Capture the cell that displays the provided text and extract its (X, Y) central coordinate. 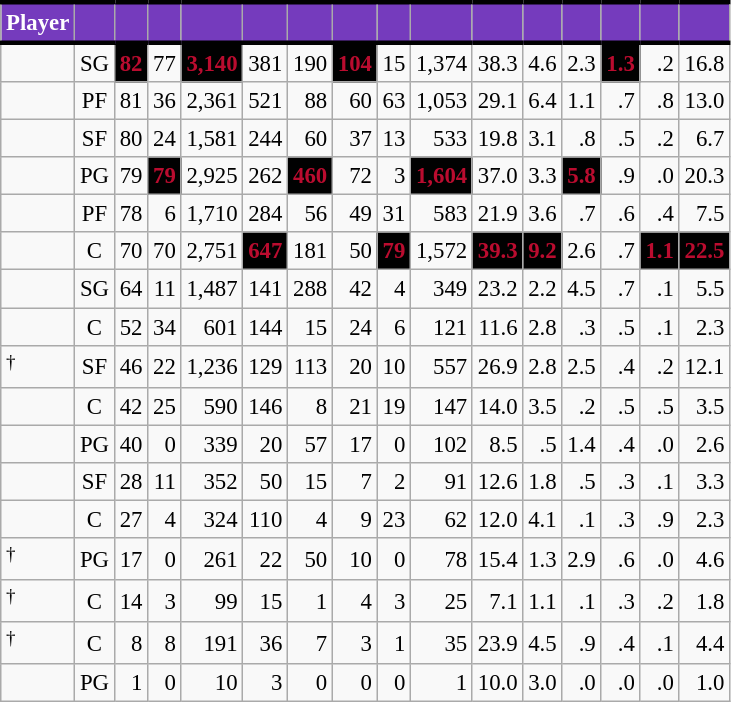
2,751 (212, 251)
99 (212, 601)
37.0 (497, 176)
40 (130, 444)
102 (442, 444)
15.4 (497, 559)
38.3 (497, 62)
381 (266, 62)
460 (310, 176)
12.1 (704, 366)
52 (130, 327)
262 (266, 176)
19.8 (497, 139)
56 (310, 214)
26.9 (497, 366)
324 (212, 519)
91 (442, 482)
2.9 (582, 559)
31 (394, 214)
339 (212, 444)
1,710 (212, 214)
23.9 (497, 643)
10.0 (497, 683)
Player (38, 22)
9 (354, 519)
82 (130, 62)
557 (442, 366)
57 (310, 444)
5.5 (704, 289)
13.0 (704, 101)
244 (266, 139)
1,236 (212, 366)
14 (130, 601)
6.4 (542, 101)
144 (266, 327)
2 (394, 482)
1,581 (212, 139)
20.3 (704, 176)
1.0 (704, 683)
2.2 (542, 289)
63 (394, 101)
28 (130, 482)
1,053 (442, 101)
583 (442, 214)
284 (266, 214)
4.4 (704, 643)
27 (130, 519)
12.0 (497, 519)
129 (266, 366)
39.3 (497, 251)
1,487 (212, 289)
110 (266, 519)
1,572 (442, 251)
12.6 (497, 482)
34 (164, 327)
49 (354, 214)
8.5 (497, 444)
352 (212, 482)
647 (266, 251)
21 (354, 406)
29.1 (497, 101)
77 (164, 62)
590 (212, 406)
261 (212, 559)
147 (442, 406)
121 (442, 327)
4.1 (542, 519)
1.4 (582, 444)
3.0 (542, 683)
104 (354, 62)
11.6 (497, 327)
22.5 (704, 251)
533 (442, 139)
9.2 (542, 251)
288 (310, 289)
7.5 (704, 214)
46 (130, 366)
62 (442, 519)
7.1 (497, 601)
13 (394, 139)
601 (212, 327)
3,140 (212, 62)
141 (266, 289)
191 (212, 643)
16.8 (704, 62)
81 (130, 101)
349 (442, 289)
21.9 (497, 214)
146 (266, 406)
3.1 (542, 139)
23.2 (497, 289)
19 (394, 406)
181 (310, 251)
80 (130, 139)
1,374 (442, 62)
35 (442, 643)
64 (130, 289)
5.8 (582, 176)
190 (310, 62)
3.6 (542, 214)
88 (310, 101)
14.0 (497, 406)
2,925 (212, 176)
72 (354, 176)
521 (266, 101)
1,604 (442, 176)
23 (394, 519)
6.7 (704, 139)
113 (310, 366)
2,361 (212, 101)
37 (354, 139)
2.5 (582, 366)
